Scan for the cell matching the given text and deliver its (X, Y) coordinate at center. 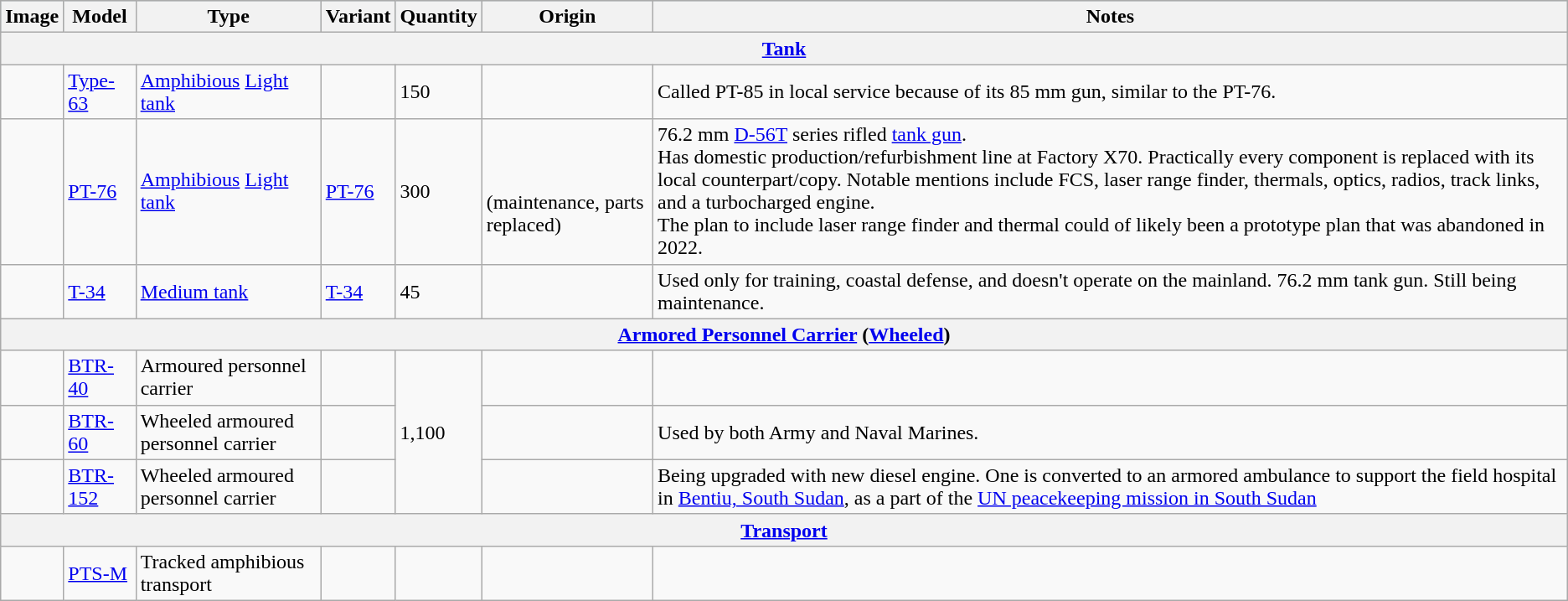
Image (32, 17)
Tank (784, 49)
BTR-60 (100, 433)
1,100 (439, 433)
Variant (358, 17)
Medium tank (228, 292)
Armored Personnel Carrier (Wheeled) (784, 334)
Used only for training, coastal defense, and doesn't operate on the mainland. 76.2 mm tank gun. Still being maintenance. (1111, 292)
Called PT-85 in local service because of its 85 mm gun, similar to the PT-76. (1111, 92)
300 (439, 191)
PTS-M (100, 573)
Origin (567, 17)
(maintenance, parts replaced) (567, 191)
Model (100, 17)
Tracked amphibious transport (228, 573)
Transport (784, 530)
BTR-152 (100, 486)
150 (439, 92)
Type-63 (100, 92)
45 (439, 292)
Notes (1111, 17)
Armoured personnel carrier (228, 377)
Type (228, 17)
Quantity (439, 17)
BTR-40 (100, 377)
Used by both Army and Naval Marines. (1111, 433)
